Pinpoint the cell where the given text exists, returning its [x, y] midpoint coordinate. 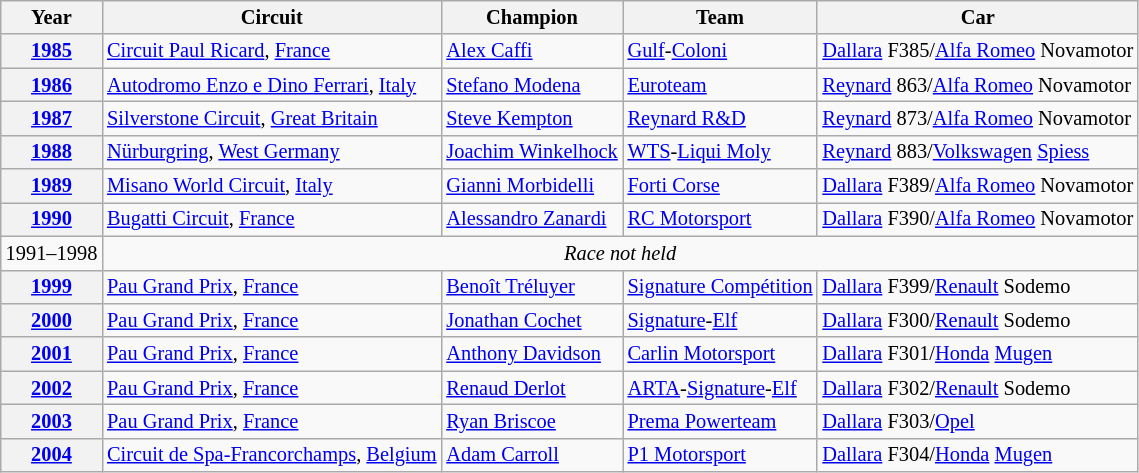
Dallara F302/Renault Sodemo [978, 388]
Circuit [272, 17]
Dallara F300/Renault Sodemo [978, 320]
1988 [52, 152]
Steve Kempton [532, 118]
Autodromo Enzo e Dino Ferrari, Italy [272, 85]
Race not held [620, 253]
Stefano Modena [532, 85]
Car [978, 17]
Adam Carroll [532, 455]
WTS-Liqui Moly [720, 152]
1991–1998 [52, 253]
Renaud Derlot [532, 388]
Reynard 883/Volkswagen Spiess [978, 152]
1986 [52, 85]
Misano World Circuit, Italy [272, 186]
Jonathan Cochet [532, 320]
Year [52, 17]
Alex Caffi [532, 51]
P1 Motorsport [720, 455]
Dallara F385/Alfa Romeo Novamotor [978, 51]
Circuit Paul Ricard, France [272, 51]
Team [720, 17]
1987 [52, 118]
Nürburgring, West Germany [272, 152]
Ryan Briscoe [532, 421]
Dallara F303/Opel [978, 421]
Forti Corse [720, 186]
1989 [52, 186]
Reynard 863/Alfa Romeo Novamotor [978, 85]
Alessandro Zanardi [532, 219]
Signature-Elf [720, 320]
Gulf-Coloni [720, 51]
Dallara F389/Alfa Romeo Novamotor [978, 186]
Dallara F399/Renault Sodemo [978, 287]
Champion [532, 17]
Signature Compétition [720, 287]
1985 [52, 51]
2002 [52, 388]
Reynard 873/Alfa Romeo Novamotor [978, 118]
RC Motorsport [720, 219]
2001 [52, 354]
Gianni Morbidelli [532, 186]
Joachim Winkelhock [532, 152]
1990 [52, 219]
ARTA-Signature-Elf [720, 388]
1999 [52, 287]
Circuit de Spa-Francorchamps, Belgium [272, 455]
Dallara F301/Honda Mugen [978, 354]
Dallara F390/Alfa Romeo Novamotor [978, 219]
Carlin Motorsport [720, 354]
2003 [52, 421]
Bugatti Circuit, France [272, 219]
Silverstone Circuit, Great Britain [272, 118]
Prema Powerteam [720, 421]
Euroteam [720, 85]
Anthony Davidson [532, 354]
Benoît Tréluyer [532, 287]
Reynard R&D [720, 118]
2004 [52, 455]
2000 [52, 320]
Dallara F304/Honda Mugen [978, 455]
